Search for the cell housing the specified text and yield its [x, y] center coordinate. 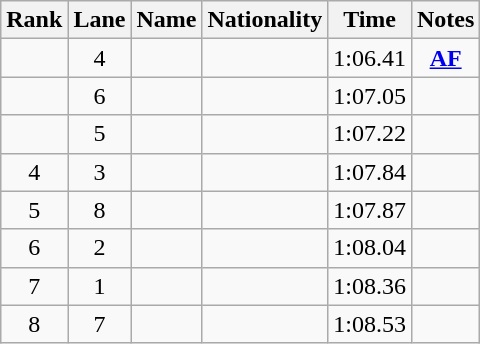
1:08.04 [370, 248]
Rank [34, 20]
AF [445, 58]
3 [100, 172]
1:07.87 [370, 210]
1:06.41 [370, 58]
Lane [100, 20]
Name [166, 20]
Time [370, 20]
1:07.22 [370, 134]
1:08.36 [370, 286]
2 [100, 248]
Notes [445, 20]
1:07.84 [370, 172]
1:07.05 [370, 96]
1:08.53 [370, 324]
1 [100, 286]
Nationality [265, 20]
